Provide the (X, Y) coordinate of the cell's center where the given text is located.  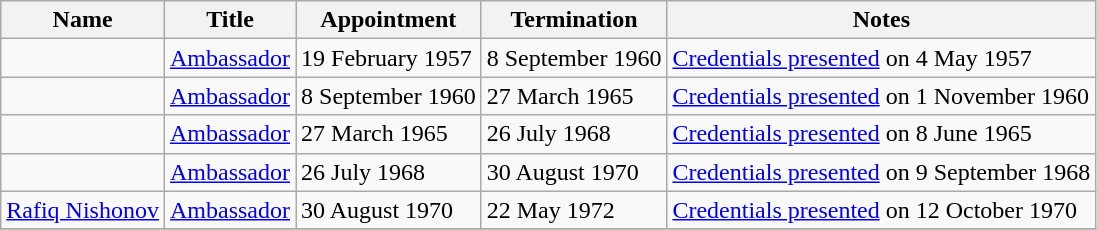
Credentials presented on 9 September 1968 (882, 172)
Termination (574, 20)
Credentials presented on 1 November 1960 (882, 96)
Notes (882, 20)
Credentials presented on 4 May 1957 (882, 58)
19 February 1957 (389, 58)
Credentials presented on 12 October 1970 (882, 210)
Name (83, 20)
Credentials presented on 8 June 1965 (882, 134)
22 May 1972 (574, 210)
Appointment (389, 20)
Title (230, 20)
Rafiq Nishonov (83, 210)
